Provide the [X, Y] coordinate of the cell's center where the given text is located.  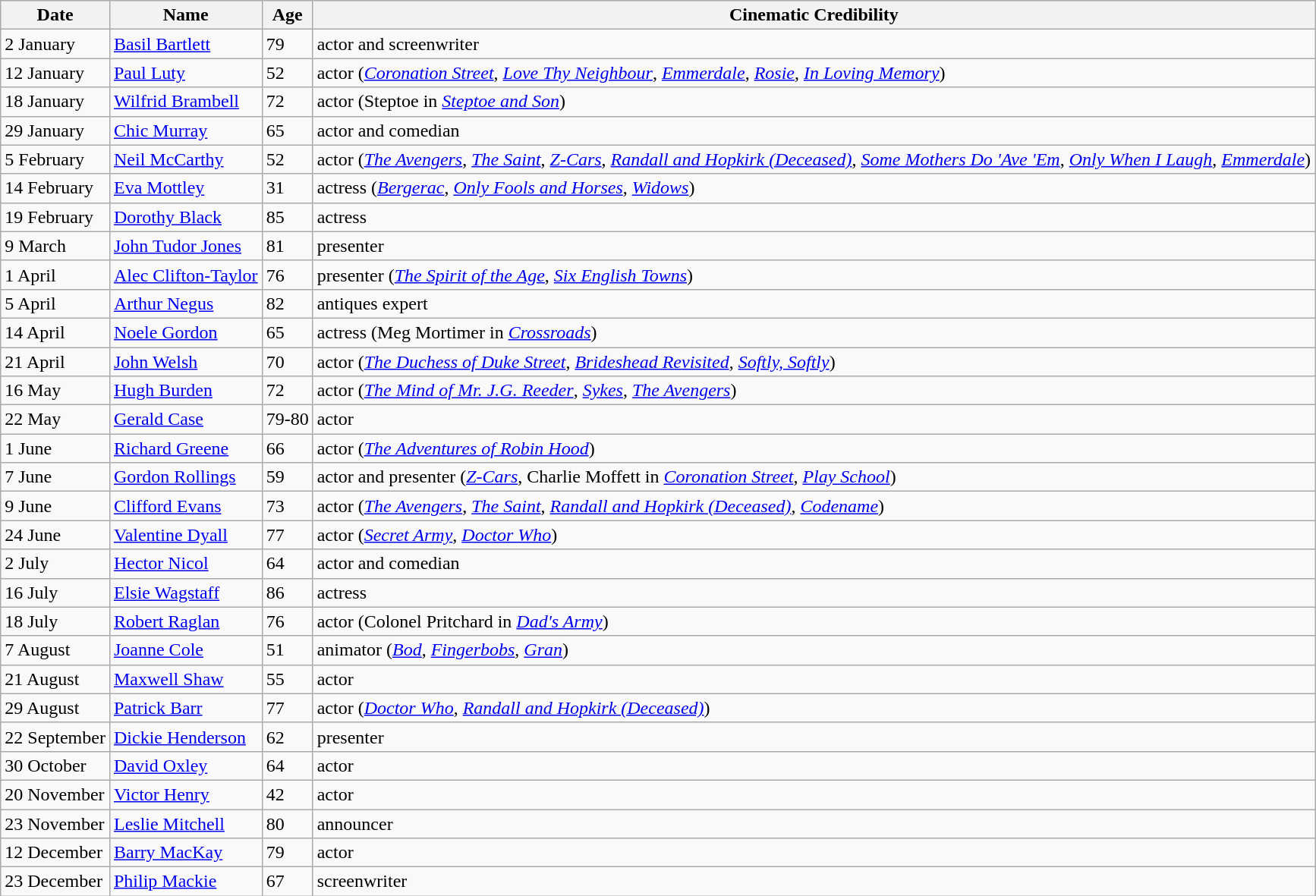
80 [287, 823]
Valentine Dyall [185, 535]
Robert Raglan [185, 621]
66 [287, 448]
actor (The Duchess of Duke Street, Brideshead Revisited, Softly, Softly) [814, 362]
18 January [55, 102]
31 [287, 188]
23 December [55, 882]
Arthur Negus [185, 303]
12 January [55, 73]
20 November [55, 794]
Gerald Case [185, 420]
screenwriter [814, 882]
81 [287, 246]
Maxwell Shaw [185, 679]
18 July [55, 621]
16 July [55, 593]
actor (Doctor Who, Randall and Hopkirk (Deceased)) [814, 708]
21 August [55, 679]
73 [287, 506]
Hector Nicol [185, 564]
1 April [55, 275]
Clifford Evans [185, 506]
Alec Clifton-Taylor [185, 275]
antiques expert [814, 303]
announcer [814, 823]
Elsie Wagstaff [185, 593]
21 April [55, 362]
actor and screenwriter [814, 44]
85 [287, 217]
14 April [55, 332]
22 May [55, 420]
59 [287, 477]
19 February [55, 217]
Date [55, 15]
actor (Colonel Pritchard in Dad's Army) [814, 621]
Eva Mottley [185, 188]
Cinematic Credibility [814, 15]
5 February [55, 159]
23 November [55, 823]
7 August [55, 650]
actor (The Mind of Mr. J.G. Reeder, Sykes, The Avengers) [814, 391]
Neil McCarthy [185, 159]
Paul Luty [185, 73]
Hugh Burden [185, 391]
Dorothy Black [185, 217]
30 October [55, 766]
actor (The Avengers, The Saint, Randall and Hopkirk (Deceased), Codename) [814, 506]
16 May [55, 391]
2 January [55, 44]
Dickie Henderson [185, 737]
Leslie Mitchell [185, 823]
animator (Bod, Fingerbobs, Gran) [814, 650]
12 December [55, 853]
Joanne Cole [185, 650]
70 [287, 362]
actor (Secret Army, Doctor Who) [814, 535]
actor (Steptoe in Steptoe and Son) [814, 102]
51 [287, 650]
Victor Henry [185, 794]
actor (Coronation Street, Love Thy Neighbour, Emmerdale, Rosie, In Loving Memory) [814, 73]
79-80 [287, 420]
22 September [55, 737]
24 June [55, 535]
Barry MacKay [185, 853]
actor (The Avengers, The Saint, Z-Cars, Randall and Hopkirk (Deceased), Some Mothers Do 'Ave 'Em, Only When I Laugh, Emmerdale) [814, 159]
55 [287, 679]
82 [287, 303]
67 [287, 882]
actress (Bergerac, Only Fools and Horses, Widows) [814, 188]
Noele Gordon [185, 332]
29 January [55, 130]
9 June [55, 506]
29 August [55, 708]
presenter (The Spirit of the Age, Six English Towns) [814, 275]
John Welsh [185, 362]
Basil Bartlett [185, 44]
42 [287, 794]
actor and presenter (Z-Cars, Charlie Moffett in Coronation Street, Play School) [814, 477]
9 March [55, 246]
7 June [55, 477]
actress (Meg Mortimer in Crossroads) [814, 332]
David Oxley [185, 766]
Richard Greene [185, 448]
Patrick Barr [185, 708]
Name [185, 15]
Chic Murray [185, 130]
Philip Mackie [185, 882]
5 April [55, 303]
2 July [55, 564]
Wilfrid Brambell [185, 102]
actor (The Adventures of Robin Hood) [814, 448]
86 [287, 593]
John Tudor Jones [185, 246]
14 February [55, 188]
62 [287, 737]
Age [287, 15]
1 June [55, 448]
Gordon Rollings [185, 477]
